Capture the cell that displays the provided text and extract its (X, Y) central coordinate. 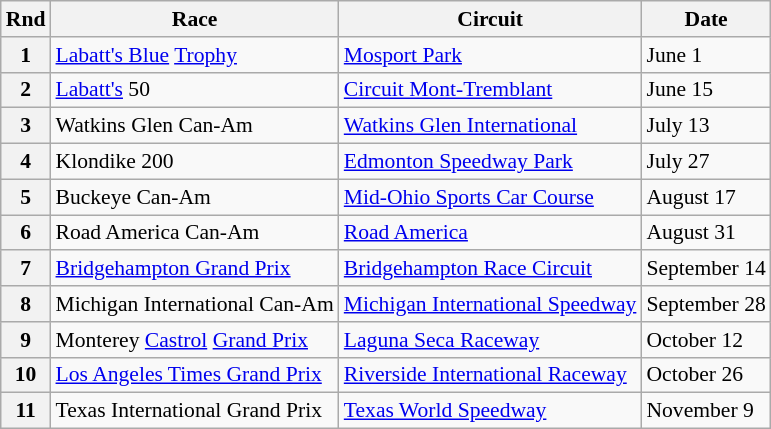
Date (706, 19)
Texas International Grand Prix (194, 411)
Michigan International Can-Am (194, 304)
Labatt's Blue Trophy (194, 55)
4 (26, 162)
October 12 (706, 340)
8 (26, 304)
Circuit (490, 19)
Laguna Seca Raceway (490, 340)
2 (26, 90)
Bridgehampton Race Circuit (490, 269)
September 14 (706, 269)
1 (26, 55)
Michigan International Speedway (490, 304)
Watkins Glen Can-Am (194, 126)
Road America Can-Am (194, 233)
October 26 (706, 375)
November 9 (706, 411)
June 15 (706, 90)
9 (26, 340)
July 27 (706, 162)
Rnd (26, 19)
August 17 (706, 197)
3 (26, 126)
Monterey Castrol Grand Prix (194, 340)
September 28 (706, 304)
5 (26, 197)
June 1 (706, 55)
Mid-Ohio Sports Car Course (490, 197)
Buckeye Can-Am (194, 197)
Circuit Mont-Tremblant (490, 90)
Los Angeles Times Grand Prix (194, 375)
Klondike 200 (194, 162)
Race (194, 19)
Road America (490, 233)
Riverside International Raceway (490, 375)
10 (26, 375)
6 (26, 233)
July 13 (706, 126)
Edmonton Speedway Park (490, 162)
Mosport Park (490, 55)
Labatt's 50 (194, 90)
August 31 (706, 233)
Bridgehampton Grand Prix (194, 269)
Texas World Speedway (490, 411)
11 (26, 411)
7 (26, 269)
Watkins Glen International (490, 126)
